Scan for the cell matching the given text and deliver its [x, y] coordinate at center. 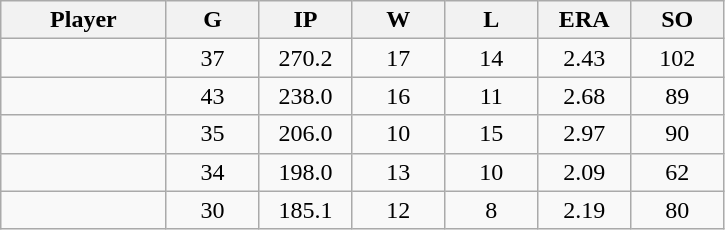
2.97 [584, 134]
206.0 [306, 134]
IP [306, 20]
62 [678, 172]
238.0 [306, 96]
80 [678, 210]
35 [212, 134]
2.68 [584, 96]
SO [678, 20]
2.43 [584, 58]
Player [84, 20]
ERA [584, 20]
43 [212, 96]
102 [678, 58]
15 [492, 134]
198.0 [306, 172]
17 [398, 58]
14 [492, 58]
90 [678, 134]
185.1 [306, 210]
W [398, 20]
16 [398, 96]
30 [212, 210]
G [212, 20]
2.09 [584, 172]
37 [212, 58]
13 [398, 172]
8 [492, 210]
34 [212, 172]
89 [678, 96]
12 [398, 210]
270.2 [306, 58]
11 [492, 96]
L [492, 20]
2.19 [584, 210]
